Capture the cell that displays the provided text and extract its (x, y) central coordinate. 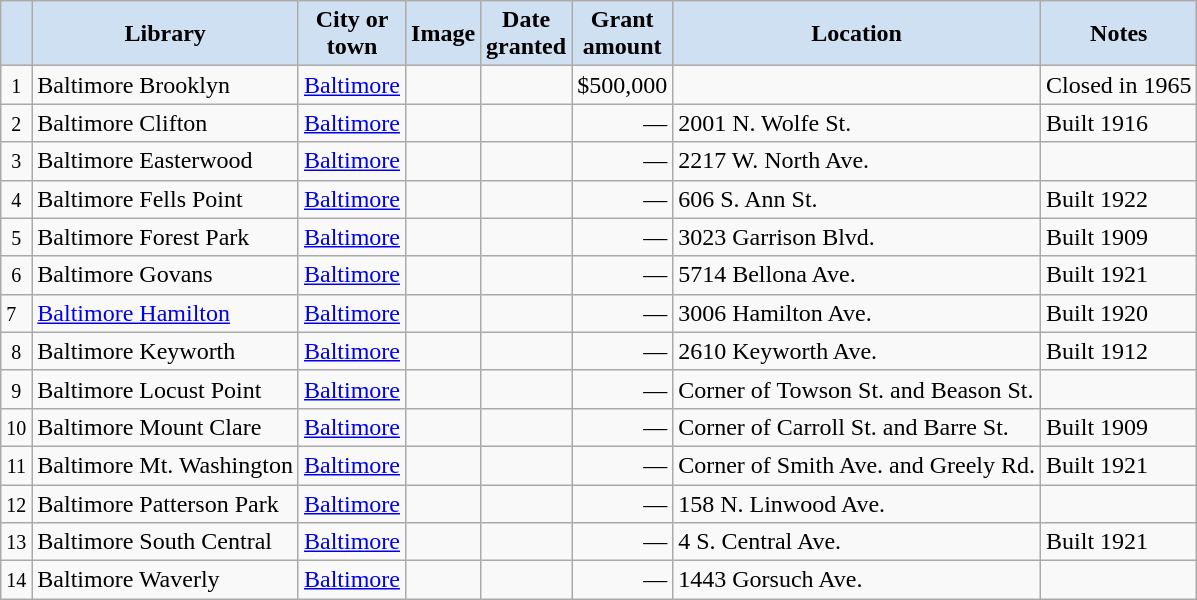
Image (444, 34)
Baltimore Locust Point (166, 389)
1 (16, 85)
4 S. Central Ave. (857, 542)
2610 Keyworth Ave. (857, 351)
Baltimore Brooklyn (166, 85)
2217 W. North Ave. (857, 161)
Location (857, 34)
Built 1912 (1119, 351)
Baltimore Mt. Washington (166, 465)
Corner of Smith Ave. and Greely Rd. (857, 465)
2001 N. Wolfe St. (857, 123)
7 (16, 313)
City ortown (352, 34)
10 (16, 427)
Baltimore Easterwood (166, 161)
5714 Bellona Ave. (857, 275)
8 (16, 351)
Baltimore Forest Park (166, 237)
6 (16, 275)
Baltimore Hamilton (166, 313)
Baltimore Govans (166, 275)
Baltimore Clifton (166, 123)
Built 1920 (1119, 313)
606 S. Ann St. (857, 199)
Closed in 1965 (1119, 85)
1443 Gorsuch Ave. (857, 580)
5 (16, 237)
Built 1916 (1119, 123)
Library (166, 34)
9 (16, 389)
Grantamount (622, 34)
Built 1922 (1119, 199)
Dategranted (526, 34)
$500,000 (622, 85)
Corner of Carroll St. and Barre St. (857, 427)
Baltimore Mount Clare (166, 427)
158 N. Linwood Ave. (857, 503)
Baltimore Keyworth (166, 351)
3006 Hamilton Ave. (857, 313)
Notes (1119, 34)
Corner of Towson St. and Beason St. (857, 389)
12 (16, 503)
Baltimore Fells Point (166, 199)
3 (16, 161)
Baltimore South Central (166, 542)
Baltimore Patterson Park (166, 503)
11 (16, 465)
14 (16, 580)
3023 Garrison Blvd. (857, 237)
Baltimore Waverly (166, 580)
13 (16, 542)
4 (16, 199)
2 (16, 123)
